Identify which cell holds the provided text, then report its [x, y] central coordinate. 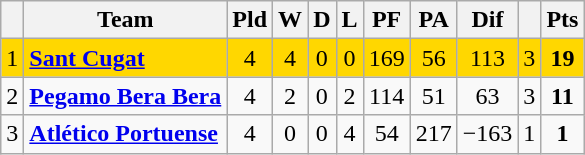
169 [386, 58]
L [350, 20]
Team [126, 20]
51 [434, 96]
PF [386, 20]
Pegamo Bera Bera [126, 96]
W [290, 20]
Atlético Portuense [126, 134]
114 [386, 96]
−163 [488, 134]
54 [386, 134]
PA [434, 20]
Sant Cugat [126, 58]
Dif [488, 20]
56 [434, 58]
11 [562, 96]
Pts [562, 20]
D [322, 20]
63 [488, 96]
113 [488, 58]
217 [434, 134]
19 [562, 58]
Pld [250, 20]
